Scan for the cell matching the given text and deliver its [X, Y] coordinate at center. 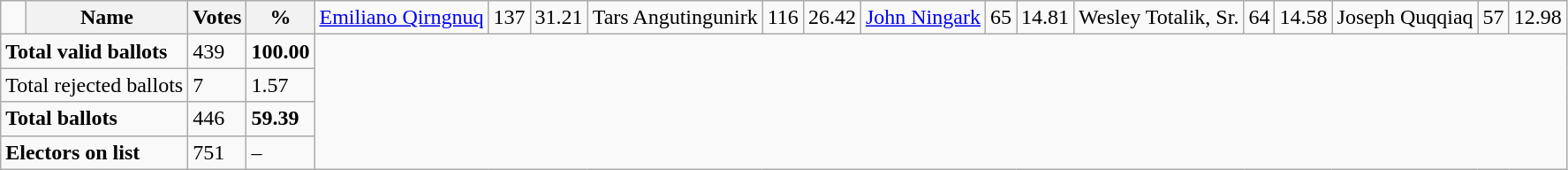
31.21 [558, 18]
14.81 [1046, 18]
Electors on list [95, 152]
Joseph Quqqiaq [1405, 18]
Total rejected ballots [95, 85]
Tars Angutingunirk [675, 18]
14.58 [1304, 18]
Total valid ballots [95, 51]
751 [217, 152]
59.39 [281, 119]
John Ningark [922, 18]
116 [783, 18]
137 [509, 18]
64 [1260, 18]
Total ballots [95, 119]
439 [217, 51]
100.00 [281, 51]
% [281, 18]
57 [1493, 18]
26.42 [832, 18]
446 [217, 119]
Wesley Totalik, Sr. [1159, 18]
Votes [217, 18]
1.57 [281, 85]
– [281, 152]
12.98 [1537, 18]
7 [217, 85]
Name [106, 18]
Emiliano Qirngnuq [401, 18]
65 [1000, 18]
